Extract the [x, y] coordinate from the center of the cell holding the provided text.  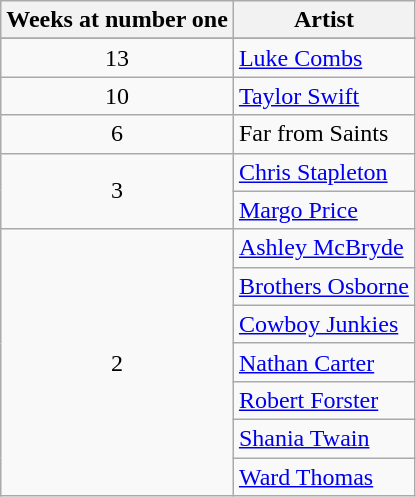
Ward Thomas [324, 477]
Artist [324, 20]
Taylor Swift [324, 96]
Luke Combs [324, 58]
Far from Saints [324, 134]
Nathan Carter [324, 362]
Robert Forster [324, 400]
Cowboy Junkies [324, 324]
Weeks at number one [118, 20]
2 [118, 362]
3 [118, 191]
Brothers Osborne [324, 286]
6 [118, 134]
Margo Price [324, 210]
Shania Twain [324, 438]
13 [118, 58]
10 [118, 96]
Ashley McBryde [324, 248]
Chris Stapleton [324, 172]
